Detect which cell encompasses the target text, then output its [X, Y] center coordinate. 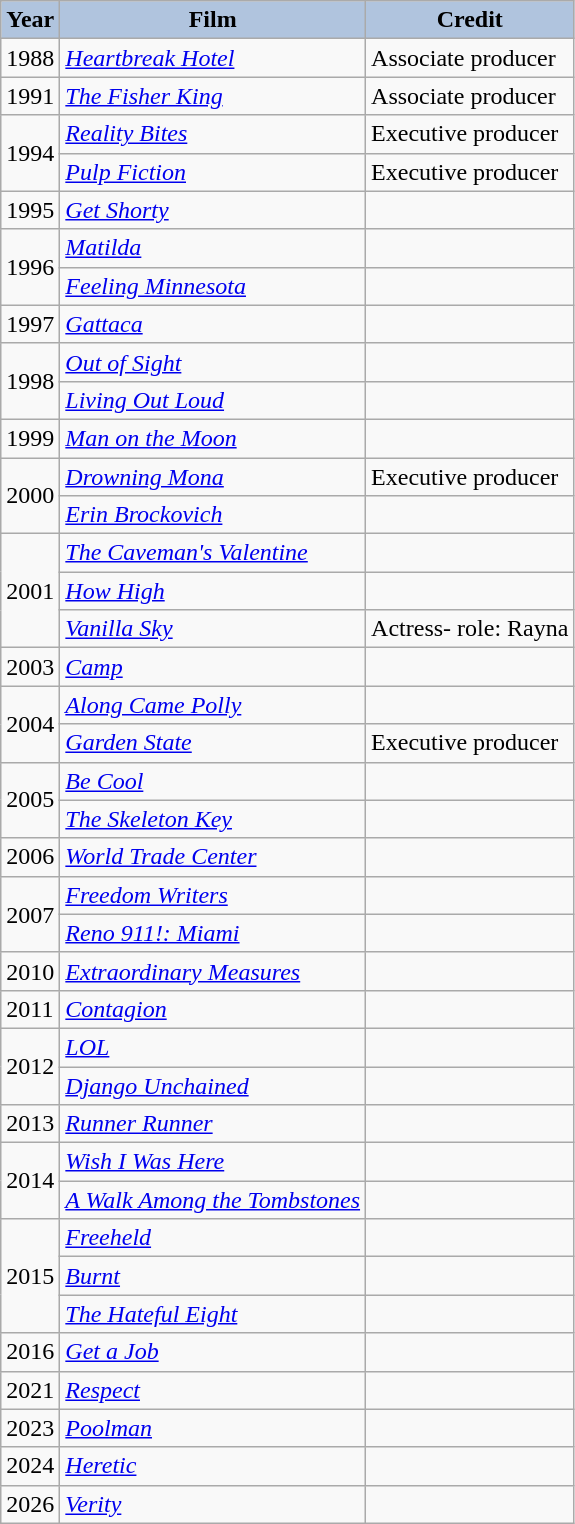
Matilda [213, 248]
Get Shorty [213, 210]
Credit [470, 20]
Burnt [213, 1276]
2007 [30, 914]
1997 [30, 324]
2006 [30, 857]
Pulp Fiction [213, 172]
The Skeleton Key [213, 819]
2005 [30, 800]
Get a Job [213, 1352]
1996 [30, 267]
LOL [213, 1047]
2026 [30, 1504]
Camp [213, 667]
Film [213, 20]
2000 [30, 496]
Extraordinary Measures [213, 971]
Wish I Was Here [213, 1162]
Actress- role: Rayna [470, 629]
The Fisher King [213, 96]
Verity [213, 1504]
Along Came Polly [213, 705]
Reality Bites [213, 134]
1995 [30, 210]
2023 [30, 1428]
Contagion [213, 1009]
2011 [30, 1009]
Garden State [213, 743]
Out of Sight [213, 362]
Living Out Loud [213, 400]
The Caveman's Valentine [213, 553]
The Hateful Eight [213, 1314]
World Trade Center [213, 857]
2012 [30, 1066]
Poolman [213, 1428]
Be Cool [213, 781]
Heartbreak Hotel [213, 58]
A Walk Among the Tombstones [213, 1200]
Respect [213, 1390]
Freedom Writers [213, 895]
Freeheld [213, 1238]
2013 [30, 1124]
2014 [30, 1181]
1988 [30, 58]
Heretic [213, 1466]
Drowning Mona [213, 477]
Year [30, 20]
2024 [30, 1466]
1998 [30, 381]
Gattaca [213, 324]
2004 [30, 724]
Runner Runner [213, 1124]
Vanilla Sky [213, 629]
1994 [30, 153]
Erin Brockovich [213, 515]
1999 [30, 438]
How High [213, 591]
Django Unchained [213, 1085]
2010 [30, 971]
2016 [30, 1352]
2001 [30, 591]
2015 [30, 1276]
1991 [30, 96]
Reno 911!: Miami [213, 933]
Feeling Minnesota [213, 286]
Man on the Moon [213, 438]
2021 [30, 1390]
2003 [30, 667]
